From the cell containing the given text, extract its center point as [x, y] coordinate. 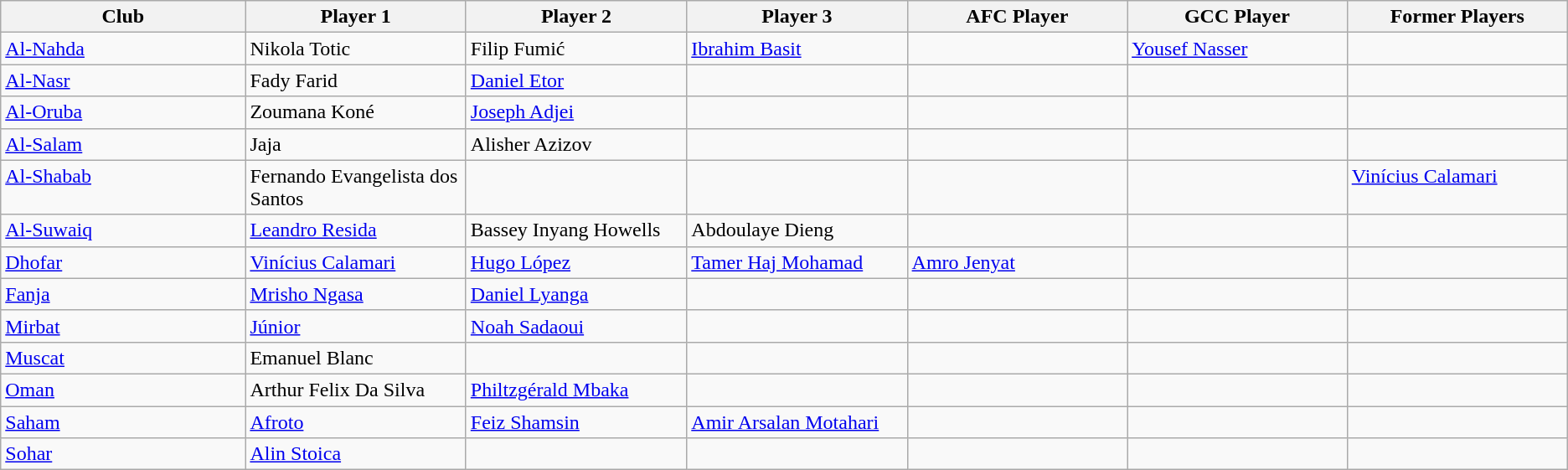
Abdoulaye Dieng [797, 230]
Alin Stoica [355, 454]
GCC Player [1238, 17]
Tamer Haj Mohamad [797, 262]
Player 3 [797, 17]
Al-Shabab [123, 188]
Arthur Felix Da Silva [355, 390]
Fanja [123, 294]
Afroto [355, 421]
Al-Nasr [123, 80]
Al-Salam [123, 144]
Zoumana Koné [355, 112]
Sohar [123, 454]
Oman [123, 390]
Filip Fumić [576, 49]
Leandro Resida [355, 230]
Joseph Adjei [576, 112]
Júnior [355, 326]
Player 1 [355, 17]
Ibrahim Basit [797, 49]
Al-Suwaiq [123, 230]
Yousef Nasser [1238, 49]
Jaja [355, 144]
Club [123, 17]
Nikola Totic [355, 49]
Muscat [123, 358]
Daniel Lyanga [576, 294]
Amir Arsalan Motahari [797, 421]
Dhofar [123, 262]
Bassey Inyang Howells [576, 230]
Emanuel Blanc [355, 358]
Former Players [1457, 17]
Feiz Shamsin [576, 421]
Alisher Azizov [576, 144]
Player 2 [576, 17]
Al-Nahda [123, 49]
Philtzgérald Mbaka [576, 390]
Mrisho Ngasa [355, 294]
Amro Jenyat [1017, 262]
Daniel Etor [576, 80]
Al-Oruba [123, 112]
Saham [123, 421]
Noah Sadaoui [576, 326]
Fernando Evangelista dos Santos [355, 188]
Hugo López [576, 262]
Fady Farid [355, 80]
AFC Player [1017, 17]
Mirbat [123, 326]
